Determine the [x, y] coordinate at the center of the cell enclosing the given text.  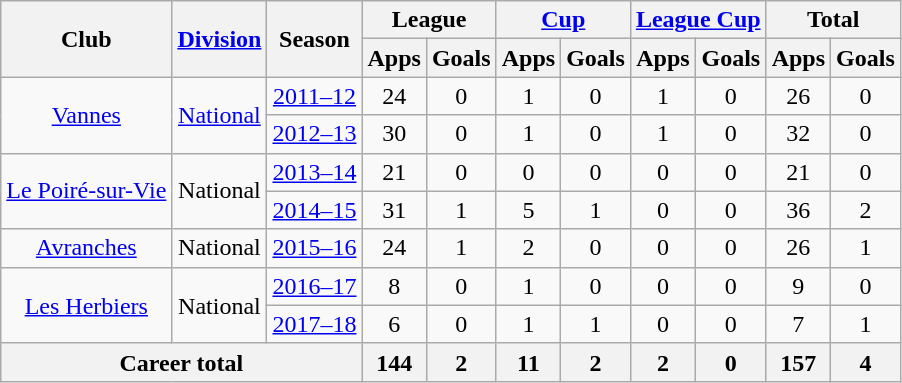
Career total [182, 362]
30 [394, 134]
Total [833, 20]
2015–16 [314, 248]
Les Herbiers [86, 305]
5 [528, 210]
8 [394, 286]
2013–14 [314, 172]
League Cup [698, 20]
36 [798, 210]
Vannes [86, 115]
157 [798, 362]
Club [86, 39]
7 [798, 324]
4 [866, 362]
2017–18 [314, 324]
9 [798, 286]
2016–17 [314, 286]
Season [314, 39]
144 [394, 362]
Cup [563, 20]
32 [798, 134]
31 [394, 210]
League [429, 20]
2014–15 [314, 210]
11 [528, 362]
2012–13 [314, 134]
6 [394, 324]
2011–12 [314, 96]
Division [220, 39]
Le Poiré-sur-Vie [86, 191]
Avranches [86, 248]
